Return the [X, Y] coordinate for the center point of the cell that contains the specified text.  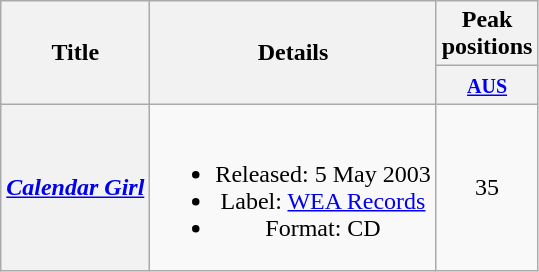
Details [293, 52]
Released: 5 May 2003Label: WEA Records Format: CD [293, 188]
Peak positions [487, 34]
35 [487, 188]
Calendar Girl [76, 188]
AUS [487, 85]
Title [76, 52]
